Provide the (X, Y) coordinate of the cell's center where the given text is located.  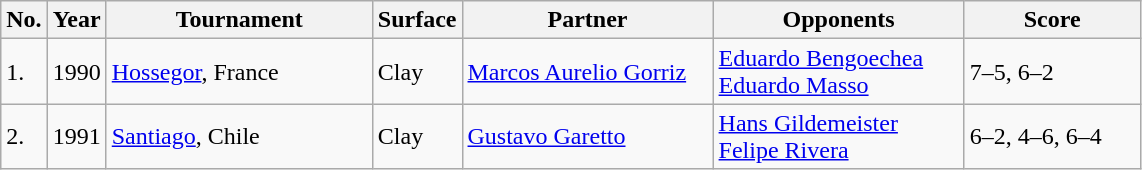
1991 (76, 136)
Marcos Aurelio Gorriz (588, 72)
Hossegor, France (239, 72)
7–5, 6–2 (1052, 72)
Eduardo Bengoechea Eduardo Masso (838, 72)
1. (24, 72)
Gustavo Garetto (588, 136)
Year (76, 20)
6–2, 4–6, 6–4 (1052, 136)
Partner (588, 20)
Tournament (239, 20)
Opponents (838, 20)
1990 (76, 72)
Santiago, Chile (239, 136)
2. (24, 136)
No. (24, 20)
Surface (417, 20)
Score (1052, 20)
Hans Gildemeister Felipe Rivera (838, 136)
